Locate the cell with the specified text and output its [x, y] center coordinate. 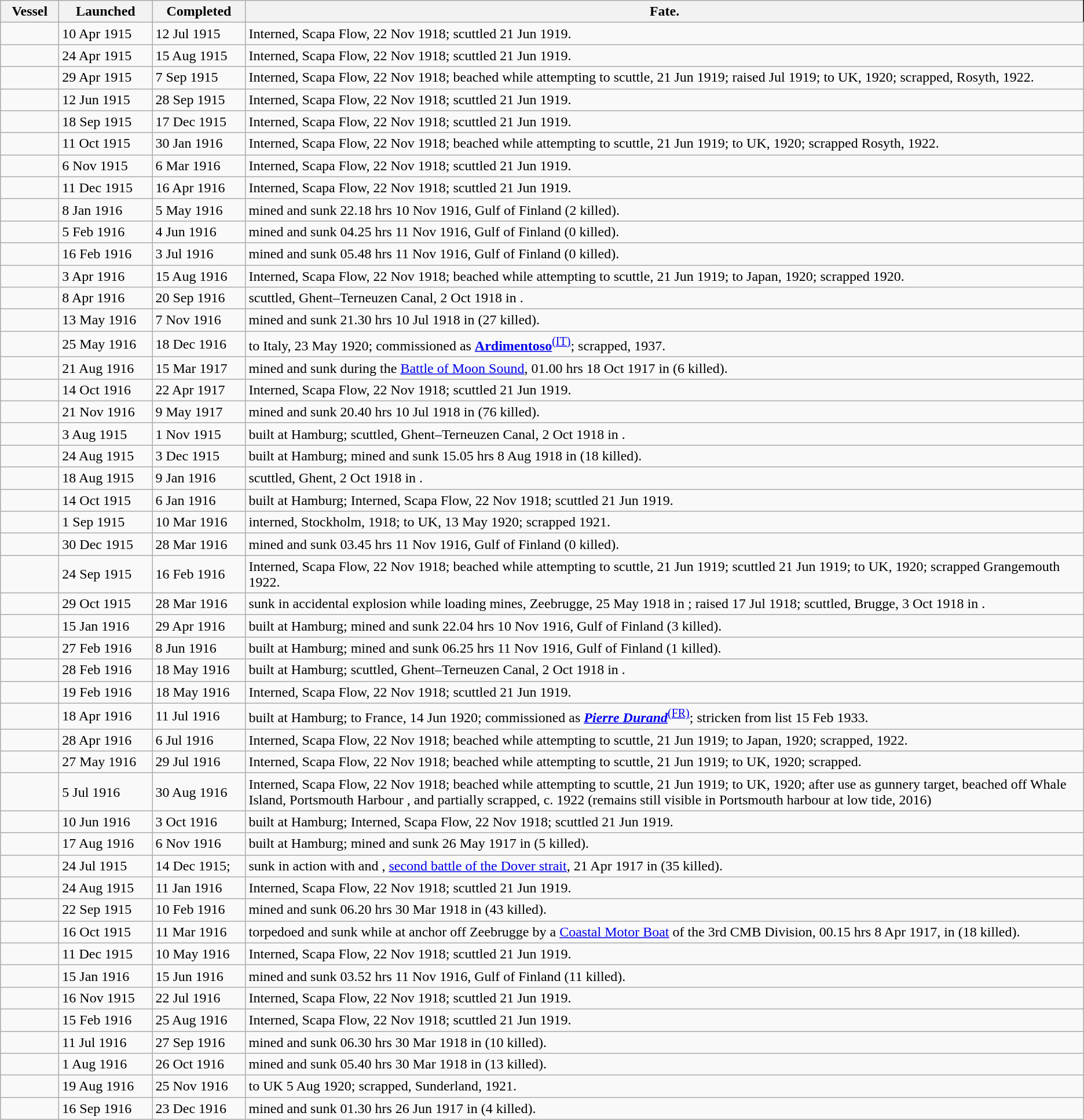
17 Dec 1915 [199, 122]
22 Jul 1916 [199, 998]
30 Jan 1916 [199, 144]
30 Dec 1915 [105, 544]
Completed [199, 12]
21 Nov 1916 [105, 412]
3 Dec 1915 [199, 456]
mined and sunk 03.45 hrs 11 Nov 1916, Gulf of Finland (0 killed). [665, 544]
3 Jul 1916 [199, 254]
15 Feb 1916 [105, 1020]
5 May 1916 [199, 210]
Launched [105, 12]
built at Hamburg; mined and sunk 06.25 hrs 11 Nov 1916, Gulf of Finland (1 killed). [665, 648]
1 Aug 1916 [105, 1064]
sunk in action with and , second battle of the Dover strait, 21 Apr 1917 in (35 killed). [665, 866]
24 Jul 1915 [105, 866]
Interned, Scapa Flow, 22 Nov 1918; beached while attempting to scuttle, 21 Jun 1919; to UK, 1920; scrapped Rosyth, 1922. [665, 144]
Interned, Scapa Flow, 22 Nov 1918; beached while attempting to scuttle, 21 Jun 1919; to Japan, 1920; scrapped 1920. [665, 276]
torpedoed and sunk while at anchor off Zeebrugge by a Coastal Motor Boat of the 3rd CMB Division, 00.15 hrs 8 Apr 1917, in (18 killed). [665, 932]
mined and sunk 04.25 hrs 11 Nov 1916, Gulf of Finland (0 killed). [665, 232]
10 Apr 1915 [105, 34]
scuttled, Ghent, 2 Oct 1918 in . [665, 478]
18 Sep 1915 [105, 122]
27 Feb 1916 [105, 648]
built at Hamburg; mined and sunk 22.04 hrs 10 Nov 1916, Gulf of Finland (3 killed). [665, 626]
3 Oct 1916 [199, 822]
mined and sunk 03.52 hrs 11 Nov 1916, Gulf of Finland (11 killed). [665, 976]
25 Aug 1916 [199, 1020]
27 May 1916 [105, 762]
Interned, Scapa Flow, 22 Nov 1918; beached while attempting to scuttle, 21 Jun 1919; to Japan, 1920; scrapped, 1922. [665, 740]
11 Oct 1915 [105, 144]
16 Apr 1916 [199, 188]
15 Mar 1917 [199, 368]
10 Jun 1916 [105, 822]
12 Jun 1915 [105, 100]
mined and sunk 05.40 hrs 30 Mar 1918 in (13 killed). [665, 1064]
14 Dec 1915; [199, 866]
5 Feb 1916 [105, 232]
20 Sep 1916 [199, 298]
25 Nov 1916 [199, 1086]
scuttled, Ghent–Terneuzen Canal, 2 Oct 1918 in . [665, 298]
Interned, Scapa Flow, 22 Nov 1918; beached while attempting to scuttle, 21 Jun 1919; raised Jul 1919; to UK, 1920; scrapped, Rosyth, 1922. [665, 78]
19 Aug 1916 [105, 1086]
28 Apr 1916 [105, 740]
18 Dec 1916 [199, 344]
8 Apr 1916 [105, 298]
8 Jan 1916 [105, 210]
6 Mar 1916 [199, 166]
16 Sep 1916 [105, 1108]
4 Jun 1916 [199, 232]
1 Sep 1915 [105, 522]
11 Jan 1916 [199, 888]
5 Jul 1916 [105, 792]
29 Oct 1915 [105, 604]
10 Feb 1916 [199, 910]
9 May 1917 [199, 412]
15 Aug 1915 [199, 56]
6 Nov 1915 [105, 166]
built at Hamburg; to France, 14 Jun 1920; commissioned as Pierre Durand(FR); stricken from list 15 Feb 1933. [665, 716]
to UK 5 Aug 1920; scrapped, Sunderland, 1921. [665, 1086]
Interned, Scapa Flow, 22 Nov 1918; beached while attempting to scuttle, 21 Jun 1919; to UK, 1920; scrapped. [665, 762]
25 May 1916 [105, 344]
29 Apr 1916 [199, 626]
14 Oct 1916 [105, 390]
to Italy, 23 May 1920; commissioned as Ardimentoso(IT); scrapped, 1937. [665, 344]
7 Sep 1915 [199, 78]
15 Aug 1916 [199, 276]
13 May 1916 [105, 320]
10 May 1916 [199, 954]
sunk in accidental explosion while loading mines, Zeebrugge, 25 May 1918 in ; raised 17 Jul 1918; scuttled, Brugge, 3 Oct 1918 in . [665, 604]
Vessel [30, 12]
3 Aug 1915 [105, 434]
Fate. [665, 12]
8 Jun 1916 [199, 648]
mined and sunk 06.30 hrs 30 Mar 1918 in (10 killed). [665, 1042]
30 Aug 1916 [199, 792]
29 Apr 1915 [105, 78]
23 Dec 1916 [199, 1108]
14 Oct 1915 [105, 500]
interned, Stockholm, 1918; to UK, 13 May 1920; scrapped 1921. [665, 522]
27 Sep 1916 [199, 1042]
mined and sunk 22.18 hrs 10 Nov 1916, Gulf of Finland (2 killed). [665, 210]
3 Apr 1916 [105, 276]
10 Mar 1916 [199, 522]
6 Nov 1916 [199, 844]
22 Sep 1915 [105, 910]
7 Nov 1916 [199, 320]
mined and sunk 20.40 hrs 10 Jul 1918 in (76 killed). [665, 412]
17 Aug 1916 [105, 844]
24 Apr 1915 [105, 56]
9 Jan 1916 [199, 478]
mined and sunk during the Battle of Moon Sound, 01.00 hrs 18 Oct 1917 in (6 killed). [665, 368]
26 Oct 1916 [199, 1064]
12 Jul 1915 [199, 34]
6 Jul 1916 [199, 740]
15 Jun 1916 [199, 976]
16 Oct 1915 [105, 932]
built at Hamburg; mined and sunk 15.05 hrs 8 Aug 1918 in (18 killed). [665, 456]
19 Feb 1916 [105, 692]
28 Sep 1915 [199, 100]
6 Jan 1916 [199, 500]
11 Mar 1916 [199, 932]
mined and sunk 21.30 hrs 10 Jul 1918 in (27 killed). [665, 320]
22 Apr 1917 [199, 390]
1 Nov 1915 [199, 434]
21 Aug 1916 [105, 368]
28 Feb 1916 [105, 670]
24 Sep 1915 [105, 574]
Interned, Scapa Flow, 22 Nov 1918; beached while attempting to scuttle, 21 Jun 1919; scuttled 21 Jun 1919; to UK, 1920; scrapped Grangemouth 1922. [665, 574]
built at Hamburg; mined and sunk 26 May 1917 in (5 killed). [665, 844]
mined and sunk 06.20 hrs 30 Mar 1918 in (43 killed). [665, 910]
29 Jul 1916 [199, 762]
mined and sunk 05.48 hrs 11 Nov 1916, Gulf of Finland (0 killed). [665, 254]
18 Aug 1915 [105, 478]
18 Apr 1916 [105, 716]
16 Nov 1915 [105, 998]
mined and sunk 01.30 hrs 26 Jun 1917 in (4 killed). [665, 1108]
